Find where the given text appears and provide that cell's center as [x, y] coordinate. 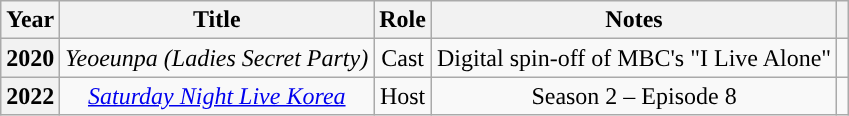
Season 2 – Episode 8 [634, 96]
Yeoeunpa (Ladies Secret Party) [217, 58]
Cast [403, 58]
Host [403, 96]
Year [30, 20]
Role [403, 20]
2020 [30, 58]
Saturday Night Live Korea [217, 96]
Notes [634, 20]
Title [217, 20]
Digital spin-off of MBC's "I Live Alone" [634, 58]
2022 [30, 96]
